Find where the given text appears and provide that cell's center as (x, y) coordinate. 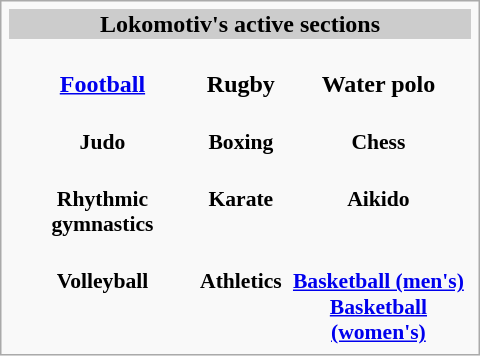
Water polo (378, 70)
Judo (102, 129)
Basketball (men's)Basketball (women's) (378, 294)
Lokomotiv's active sections (240, 24)
Chess (378, 129)
Boxing (242, 129)
Athletics (242, 294)
Rugby (242, 70)
Football (102, 70)
Volleyball (102, 294)
Karate (242, 199)
Rhythmic gymnastics (102, 199)
Aikido (378, 199)
